Detect which cell encompasses the target text, then output its (x, y) center coordinate. 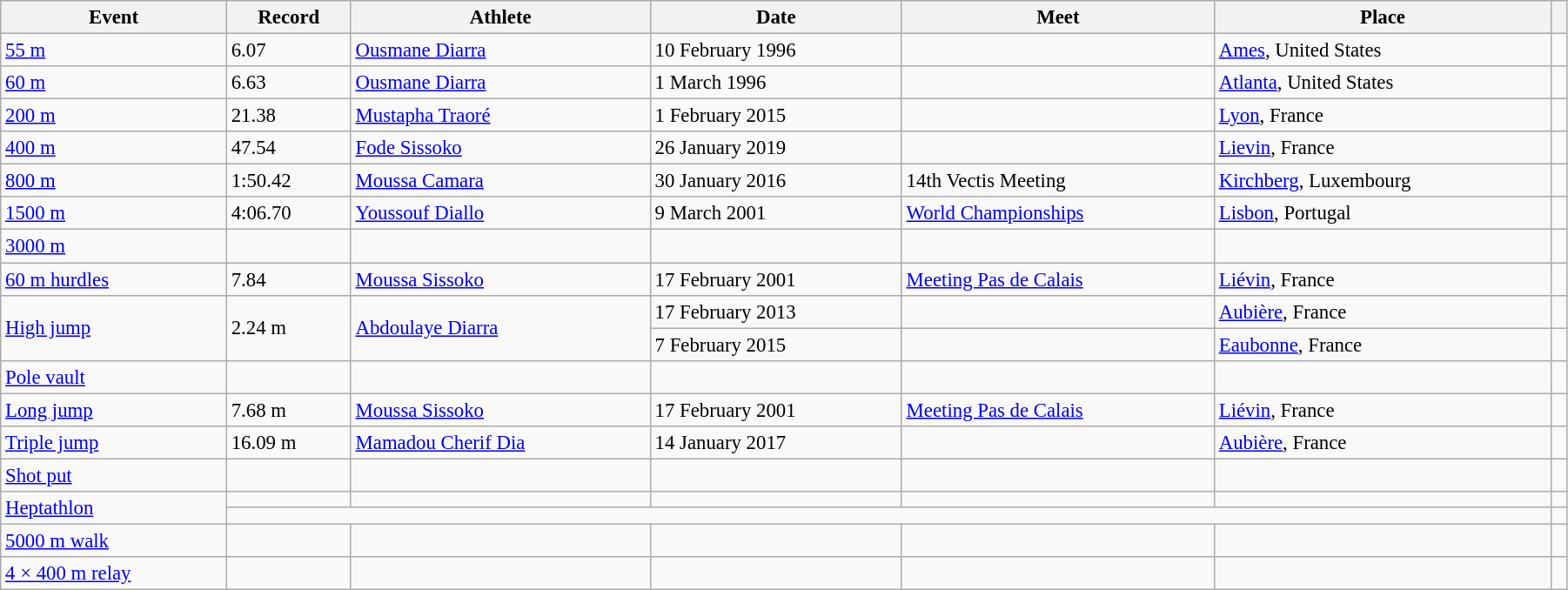
Atlanta, United States (1382, 83)
High jump (114, 327)
6.63 (289, 83)
Shot put (114, 475)
16.09 m (289, 443)
7.84 (289, 279)
Place (1382, 17)
Athlete (500, 17)
60 m (114, 83)
14th Vectis Meeting (1058, 181)
Mustapha Traoré (500, 116)
Youssouf Diallo (500, 213)
Meet (1058, 17)
4:06.70 (289, 213)
30 January 2016 (776, 181)
1500 m (114, 213)
3000 m (114, 246)
Triple jump (114, 443)
26 January 2019 (776, 148)
47.54 (289, 148)
Moussa Camara (500, 181)
Pole vault (114, 377)
Lievin, France (1382, 148)
9 March 2001 (776, 213)
Lisbon, Portugal (1382, 213)
55 m (114, 50)
200 m (114, 116)
60 m hurdles (114, 279)
17 February 2013 (776, 312)
Heptathlon (114, 508)
10 February 1996 (776, 50)
6.07 (289, 50)
Record (289, 17)
4 × 400 m relay (114, 573)
Ames, United States (1382, 50)
2.24 m (289, 327)
7 February 2015 (776, 345)
Kirchberg, Luxembourg (1382, 181)
Eaubonne, France (1382, 345)
14 January 2017 (776, 443)
Long jump (114, 410)
400 m (114, 148)
7.68 m (289, 410)
1 March 1996 (776, 83)
World Championships (1058, 213)
Abdoulaye Diarra (500, 327)
Mamadou Cherif Dia (500, 443)
1 February 2015 (776, 116)
1:50.42 (289, 181)
Event (114, 17)
5000 m walk (114, 540)
Date (776, 17)
21.38 (289, 116)
Fode Sissoko (500, 148)
Lyon, France (1382, 116)
800 m (114, 181)
